Determine the [X, Y] coordinate at the center of the cell enclosing the given text.  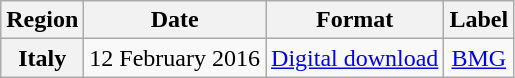
Digital download [355, 58]
Region [42, 20]
Label [479, 20]
Date [175, 20]
12 February 2016 [175, 58]
Format [355, 20]
BMG [479, 58]
Italy [42, 58]
